For the text-containing cell, return its midpoint in [x, y] coordinate format. 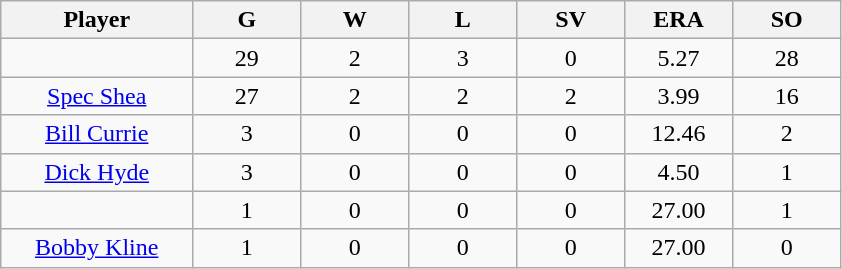
Dick Hyde [97, 172]
27 [247, 96]
5.27 [679, 58]
G [247, 20]
ERA [679, 20]
4.50 [679, 172]
3.99 [679, 96]
W [355, 20]
Bill Currie [97, 134]
SV [571, 20]
SO [787, 20]
Spec Shea [97, 96]
29 [247, 58]
L [463, 20]
12.46 [679, 134]
28 [787, 58]
16 [787, 96]
Player [97, 20]
Bobby Kline [97, 248]
